Scan for the cell matching the given text and deliver its [X, Y] coordinate at center. 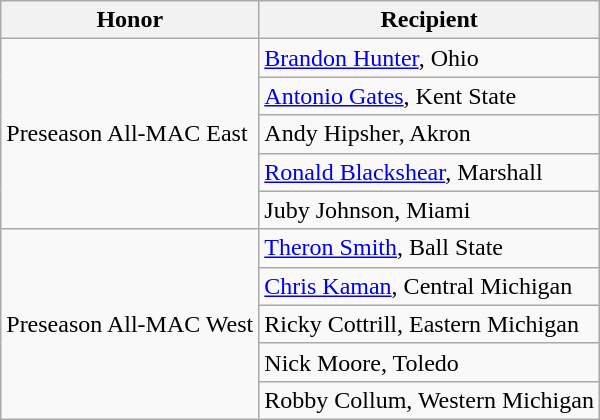
Robby Collum, Western Michigan [430, 400]
Theron Smith, Ball State [430, 248]
Ricky Cottrill, Eastern Michigan [430, 324]
Honor [130, 20]
Nick Moore, Toledo [430, 362]
Preseason All-MAC West [130, 324]
Brandon Hunter, Ohio [430, 58]
Andy Hipsher, Akron [430, 134]
Chris Kaman, Central Michigan [430, 286]
Recipient [430, 20]
Antonio Gates, Kent State [430, 96]
Juby Johnson, Miami [430, 210]
Preseason All-MAC East [130, 134]
Ronald Blackshear, Marshall [430, 172]
